Locate the cell with the specified text and output its (X, Y) center coordinate. 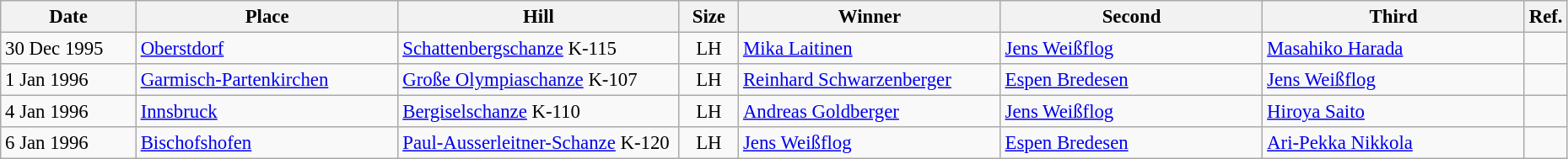
Hill (538, 17)
Masahiko Harada (1393, 49)
Hiroya Saito (1393, 112)
Third (1393, 17)
Ari-Pekka Nikkola (1393, 143)
6 Jan 1996 (69, 143)
Garmisch-Partenkirchen (267, 80)
Place (267, 17)
Innsbruck (267, 112)
Date (69, 17)
Reinhard Schwarzenberger (870, 80)
Size (709, 17)
4 Jan 1996 (69, 112)
Mika Laitinen (870, 49)
Andreas Goldberger (870, 112)
Große Olympiaschanze K-107 (538, 80)
1 Jan 1996 (69, 80)
Ref. (1545, 17)
30 Dec 1995 (69, 49)
Bischofshofen (267, 143)
Winner (870, 17)
Oberstdorf (267, 49)
Paul-Ausserleitner-Schanze K-120 (538, 143)
Second (1132, 17)
Bergiselschanze K-110 (538, 112)
Schattenbergschanze K-115 (538, 49)
